Pinpoint the cell where the given text exists, returning its (X, Y) midpoint coordinate. 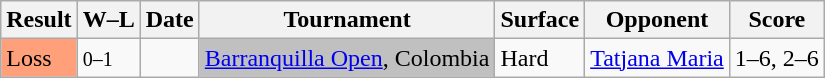
Date (170, 20)
Barranquilla Open, Colombia (347, 58)
1–6, 2–6 (776, 58)
0–1 (108, 58)
Tatjana Maria (658, 58)
Score (776, 20)
Hard (540, 58)
W–L (108, 20)
Opponent (658, 20)
Surface (540, 20)
Tournament (347, 20)
Result (39, 20)
Loss (39, 58)
